Identify which cell holds the provided text, then report its (X, Y) central coordinate. 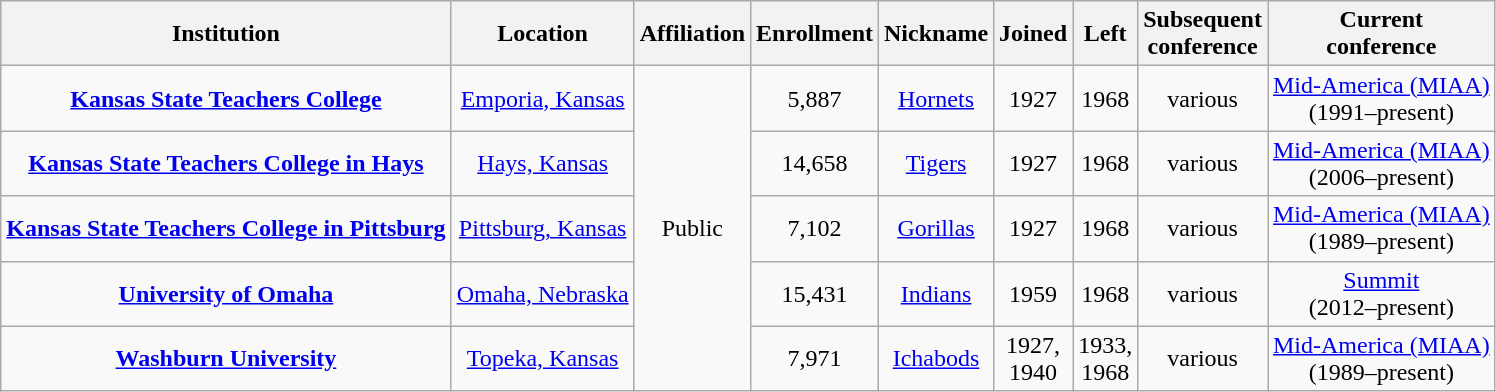
7,971 (815, 358)
Pittsburg, Kansas (542, 228)
14,658 (815, 164)
Mid-America (MIAA)(2006–present) (1382, 164)
Nickname (936, 34)
Hays, Kansas (542, 164)
Washburn University (226, 358)
Affiliation (692, 34)
Summit(2012–present) (1382, 294)
University of Omaha (226, 294)
Kansas State Teachers College (226, 98)
Kansas State Teachers College in Hays (226, 164)
Omaha, Nebraska (542, 294)
1959 (1034, 294)
Indians (936, 294)
7,102 (815, 228)
Hornets (936, 98)
Left (1106, 34)
Currentconference (1382, 34)
Gorillas (936, 228)
Location (542, 34)
Public (692, 228)
Mid-America (MIAA)(1991–present) (1382, 98)
1927,1940 (1034, 358)
1933,1968 (1106, 358)
Ichabods (936, 358)
Institution (226, 34)
Joined (1034, 34)
Kansas State Teachers College in Pittsburg (226, 228)
Emporia, Kansas (542, 98)
Topeka, Kansas (542, 358)
Tigers (936, 164)
Enrollment (815, 34)
15,431 (815, 294)
5,887 (815, 98)
Subsequentconference (1203, 34)
